Scan for the cell matching the given text and deliver its (x, y) coordinate at center. 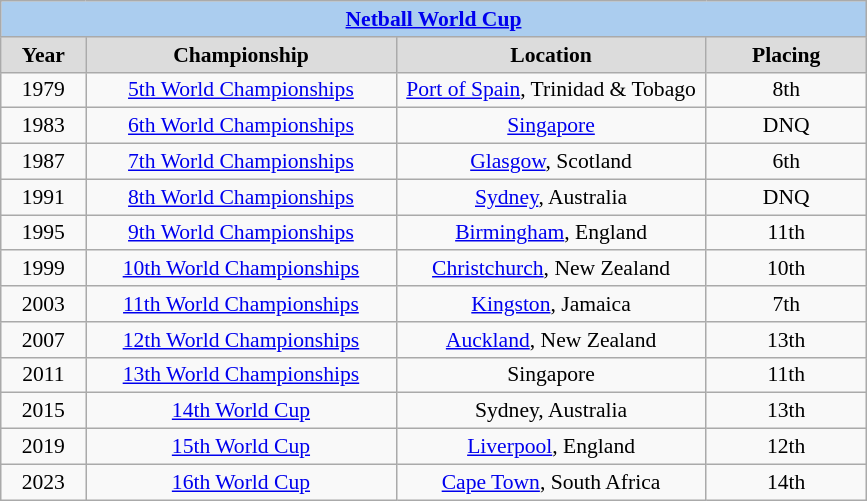
Glasgow, Scotland (551, 162)
14th World Cup (241, 411)
15th World Cup (241, 447)
Birmingham, England (551, 233)
Placing (786, 55)
Liverpool, England (551, 447)
Christchurch, New Zealand (551, 269)
8th World Championships (241, 197)
Year (44, 55)
7th (786, 304)
1987 (44, 162)
1979 (44, 90)
Kingston, Jamaica (551, 304)
6th World Championships (241, 126)
10th World Championships (241, 269)
1991 (44, 197)
5th World Championships (241, 90)
Cape Town, South Africa (551, 482)
10th (786, 269)
Location (551, 55)
2023 (44, 482)
Championship (241, 55)
1983 (44, 126)
Netball World Cup (434, 19)
2003 (44, 304)
2007 (44, 340)
1995 (44, 233)
1999 (44, 269)
2011 (44, 375)
2019 (44, 447)
6th (786, 162)
16th World Cup (241, 482)
7th World Championships (241, 162)
14th (786, 482)
13th World Championships (241, 375)
12th (786, 447)
Auckland, New Zealand (551, 340)
Port of Spain, Trinidad & Tobago (551, 90)
9th World Championships (241, 233)
8th (786, 90)
11th World Championships (241, 304)
2015 (44, 411)
12th World Championships (241, 340)
